Detect which cell encompasses the target text, then output its (x, y) center coordinate. 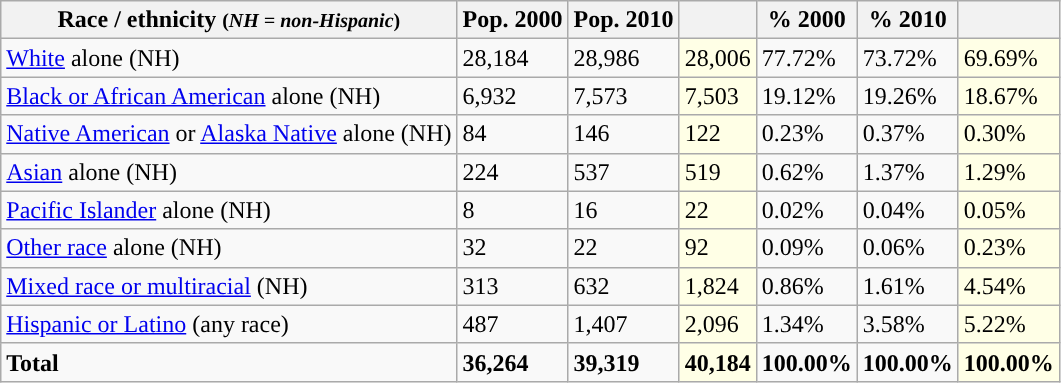
0.37% (908, 134)
Hispanic or Latino (any race) (229, 324)
28,184 (512, 58)
224 (512, 172)
1.34% (806, 324)
146 (624, 134)
Native American or Alaska Native alone (NH) (229, 134)
19.12% (806, 96)
39,319 (624, 362)
18.67% (1008, 96)
0.09% (806, 248)
122 (718, 134)
Race / ethnicity (NH = non-Hispanic) (229, 20)
0.62% (806, 172)
0.05% (1008, 210)
16 (624, 210)
3.58% (908, 324)
632 (624, 286)
5.22% (1008, 324)
7,573 (624, 96)
1,824 (718, 286)
% 2010 (908, 20)
Mixed race or multiracial (NH) (229, 286)
19.26% (908, 96)
Pop. 2010 (624, 20)
Asian alone (NH) (229, 172)
40,184 (718, 362)
69.69% (1008, 58)
36,264 (512, 362)
0.02% (806, 210)
% 2000 (806, 20)
0.86% (806, 286)
8 (512, 210)
73.72% (908, 58)
1,407 (624, 324)
1.61% (908, 286)
6,932 (512, 96)
Black or African American alone (NH) (229, 96)
2,096 (718, 324)
77.72% (806, 58)
537 (624, 172)
1.37% (908, 172)
Total (229, 362)
0.06% (908, 248)
Pacific Islander alone (NH) (229, 210)
28,986 (624, 58)
313 (512, 286)
32 (512, 248)
0.04% (908, 210)
519 (718, 172)
92 (718, 248)
Pop. 2000 (512, 20)
0.30% (1008, 134)
84 (512, 134)
Other race alone (NH) (229, 248)
487 (512, 324)
7,503 (718, 96)
1.29% (1008, 172)
28,006 (718, 58)
White alone (NH) (229, 58)
4.54% (1008, 286)
